Locate the cell with the specified text and output its (x, y) center coordinate. 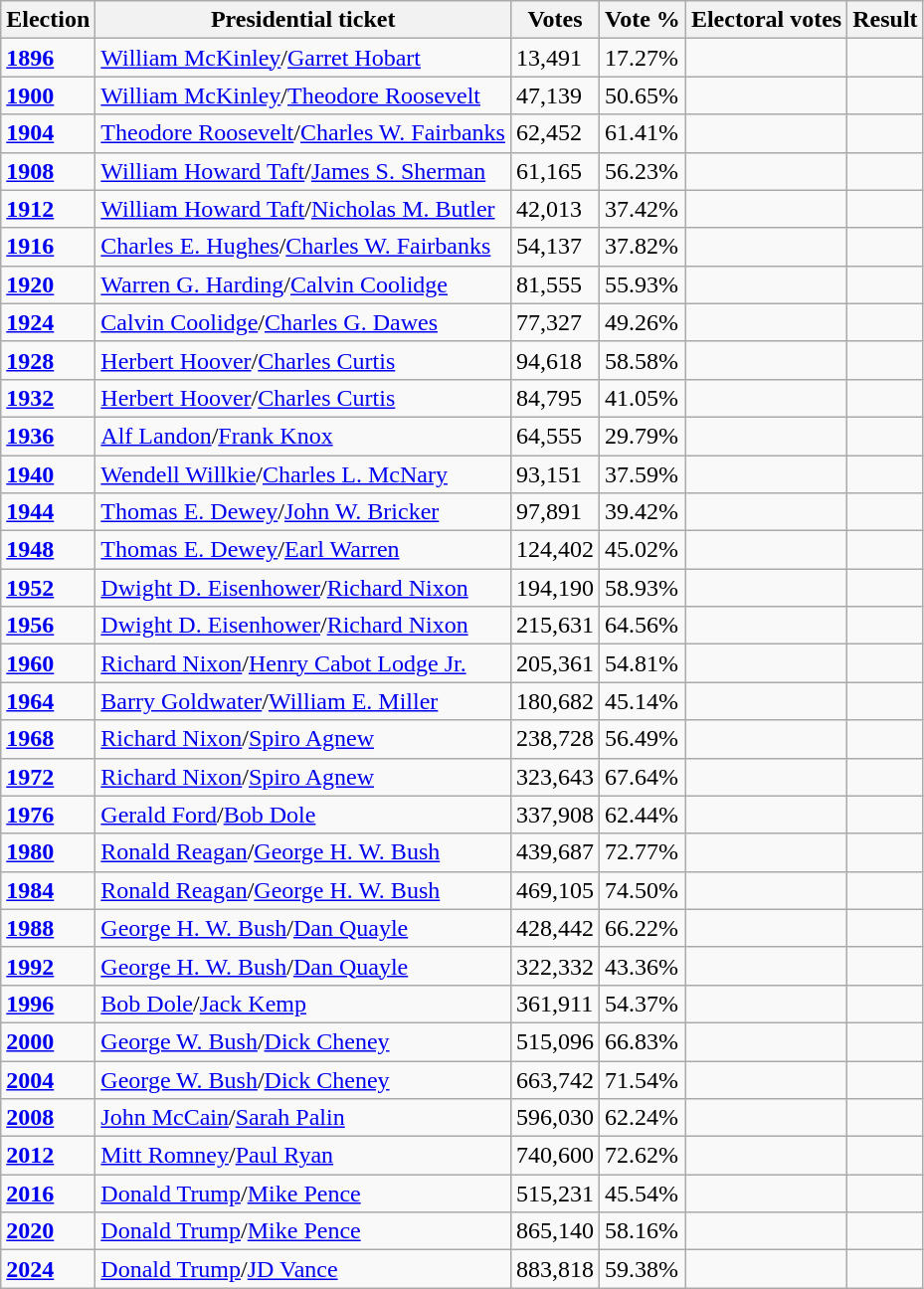
William Howard Taft/James S. Sherman (303, 171)
72.77% (643, 852)
49.26% (643, 322)
94,618 (555, 360)
Presidential ticket (303, 20)
1936 (48, 436)
64.56% (643, 626)
439,687 (555, 852)
1916 (48, 247)
61,165 (555, 171)
1920 (48, 284)
323,643 (555, 777)
1976 (48, 815)
39.42% (643, 512)
1992 (48, 966)
1948 (48, 550)
54.81% (643, 663)
428,442 (555, 928)
361,911 (555, 1004)
1988 (48, 928)
Richard Nixon/Henry Cabot Lodge Jr. (303, 663)
45.02% (643, 550)
62,452 (555, 133)
469,105 (555, 890)
64,555 (555, 436)
29.79% (643, 436)
2020 (48, 1231)
124,402 (555, 550)
84,795 (555, 398)
Vote % (643, 20)
2004 (48, 1079)
54,137 (555, 247)
515,096 (555, 1041)
2024 (48, 1269)
1940 (48, 474)
337,908 (555, 815)
Electoral votes (766, 20)
596,030 (555, 1118)
1964 (48, 701)
Thomas E. Dewey/Earl Warren (303, 550)
William McKinley/Garret Hobart (303, 58)
81,555 (555, 284)
2008 (48, 1118)
Wendell Willkie/Charles L. McNary (303, 474)
1980 (48, 852)
58.16% (643, 1231)
Result (885, 20)
Theodore Roosevelt/Charles W. Fairbanks (303, 133)
1996 (48, 1004)
74.50% (643, 890)
238,728 (555, 739)
2012 (48, 1156)
47,139 (555, 95)
1904 (48, 133)
1908 (48, 171)
883,818 (555, 1269)
Barry Goldwater/William E. Miller (303, 701)
1952 (48, 588)
45.54% (643, 1194)
1972 (48, 777)
William Howard Taft/Nicholas M. Butler (303, 209)
45.14% (643, 701)
Thomas E. Dewey/John W. Bricker (303, 512)
Calvin Coolidge/Charles G. Dawes (303, 322)
37.82% (643, 247)
663,742 (555, 1079)
1968 (48, 739)
56.49% (643, 739)
1928 (48, 360)
1900 (48, 95)
71.54% (643, 1079)
54.37% (643, 1004)
322,332 (555, 966)
William McKinley/Theodore Roosevelt (303, 95)
1924 (48, 322)
66.83% (643, 1041)
62.44% (643, 815)
Charles E. Hughes/Charles W. Fairbanks (303, 247)
1896 (48, 58)
67.64% (643, 777)
2016 (48, 1194)
1944 (48, 512)
37.59% (643, 474)
56.23% (643, 171)
1984 (48, 890)
97,891 (555, 512)
17.27% (643, 58)
62.24% (643, 1118)
194,190 (555, 588)
93,151 (555, 474)
1932 (48, 398)
Mitt Romney/Paul Ryan (303, 1156)
1956 (48, 626)
61.41% (643, 133)
180,682 (555, 701)
66.22% (643, 928)
Donald Trump/JD Vance (303, 1269)
Bob Dole/Jack Kemp (303, 1004)
John McCain/Sarah Palin (303, 1118)
740,600 (555, 1156)
Warren G. Harding/Calvin Coolidge (303, 284)
50.65% (643, 95)
42,013 (555, 209)
58.58% (643, 360)
59.38% (643, 1269)
2000 (48, 1041)
13,491 (555, 58)
515,231 (555, 1194)
Election (48, 20)
58.93% (643, 588)
1960 (48, 663)
205,361 (555, 663)
72.62% (643, 1156)
Gerald Ford/Bob Dole (303, 815)
1912 (48, 209)
43.36% (643, 966)
77,327 (555, 322)
215,631 (555, 626)
Alf Landon/Frank Knox (303, 436)
41.05% (643, 398)
865,140 (555, 1231)
37.42% (643, 209)
Votes (555, 20)
55.93% (643, 284)
